Detect which cell encompasses the target text, then output its [x, y] center coordinate. 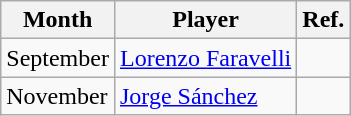
Player [205, 20]
Lorenzo Faravelli [205, 58]
Jorge Sánchez [205, 96]
Month [58, 20]
November [58, 96]
Ref. [324, 20]
September [58, 58]
